Return the [X, Y] coordinate for the center point of the cell that contains the specified text.  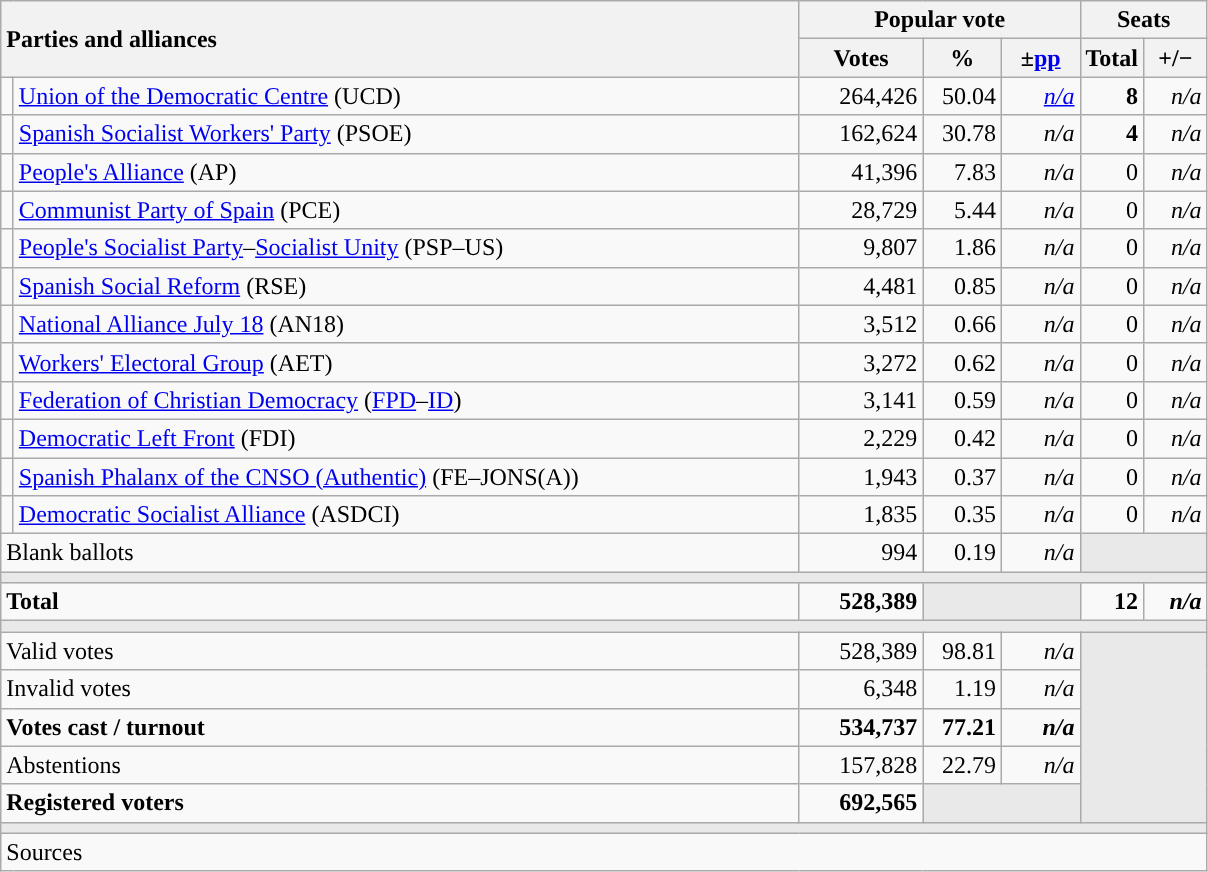
9,807 [861, 248]
Invalid votes [400, 689]
Votes cast / turnout [400, 727]
±pp [1040, 58]
% [962, 58]
28,729 [861, 210]
162,624 [861, 134]
3,272 [861, 362]
12 [1112, 602]
0.42 [962, 438]
2,229 [861, 438]
994 [861, 553]
Sources [604, 852]
Democratic Left Front (FDI) [406, 438]
264,426 [861, 96]
Spanish Social Reform (RSE) [406, 286]
Democratic Socialist Alliance (ASDCI) [406, 515]
6,348 [861, 689]
0.59 [962, 400]
8 [1112, 96]
22.79 [962, 765]
0.19 [962, 553]
7.83 [962, 172]
98.81 [962, 651]
Registered voters [400, 803]
1.86 [962, 248]
1,943 [861, 477]
5.44 [962, 210]
3,141 [861, 400]
1.19 [962, 689]
Communist Party of Spain (PCE) [406, 210]
4,481 [861, 286]
Parties and alliances [400, 39]
Workers' Electoral Group (AET) [406, 362]
Seats [1144, 20]
Valid votes [400, 651]
National Alliance July 18 (AN18) [406, 324]
77.21 [962, 727]
People's Alliance (AP) [406, 172]
0.66 [962, 324]
30.78 [962, 134]
41,396 [861, 172]
Popular vote [940, 20]
534,737 [861, 727]
157,828 [861, 765]
0.85 [962, 286]
692,565 [861, 803]
Votes [861, 58]
1,835 [861, 515]
Union of the Democratic Centre (UCD) [406, 96]
Spanish Socialist Workers' Party (PSOE) [406, 134]
Blank ballots [400, 553]
0.35 [962, 515]
People's Socialist Party–Socialist Unity (PSP–US) [406, 248]
0.37 [962, 477]
50.04 [962, 96]
3,512 [861, 324]
0.62 [962, 362]
Spanish Phalanx of the CNSO (Authentic) (FE–JONS(A)) [406, 477]
4 [1112, 134]
Federation of Christian Democracy (FPD–ID) [406, 400]
Abstentions [400, 765]
+/− [1176, 58]
